Locate the cell with the specified text and output its [X, Y] center coordinate. 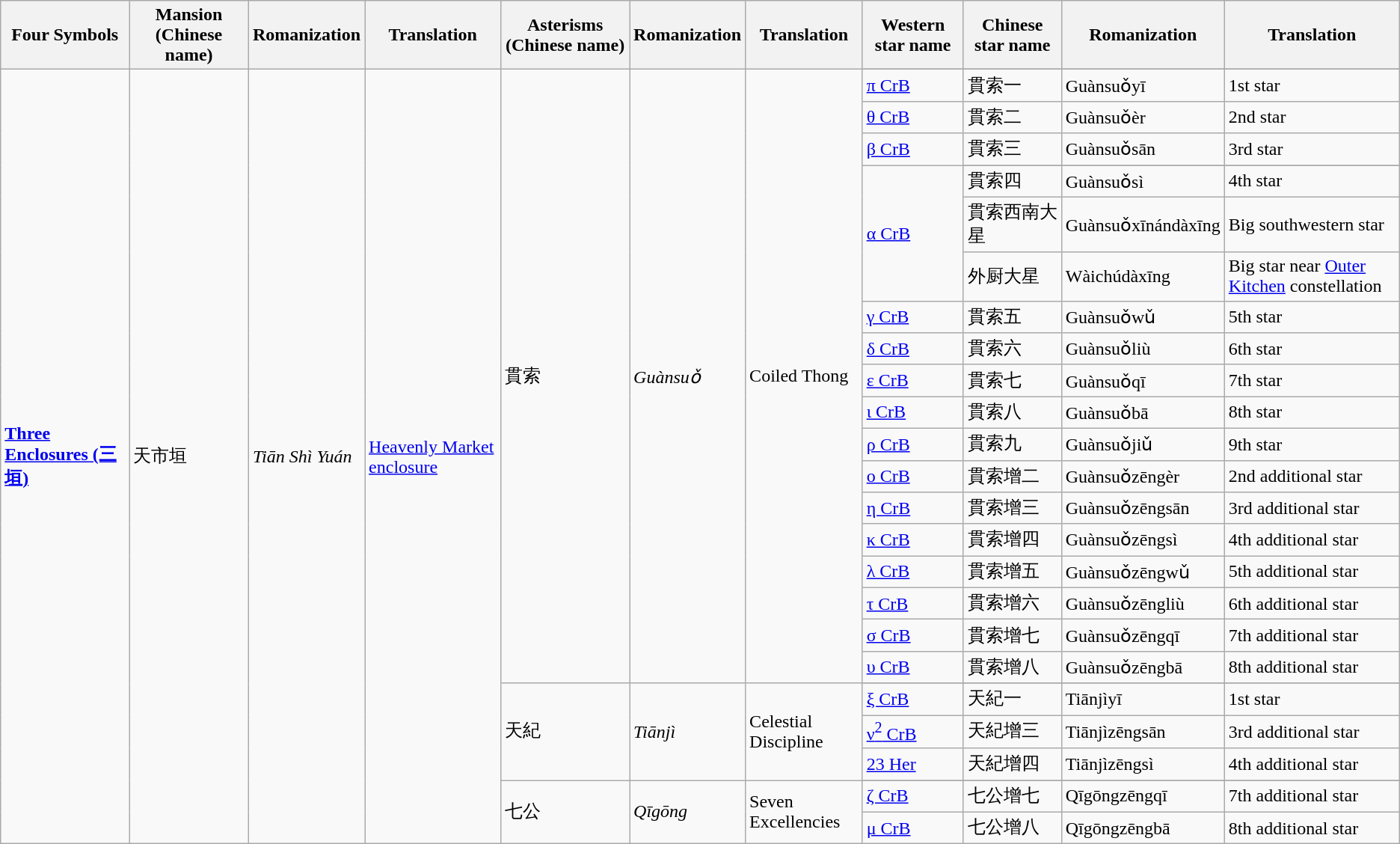
貫索西南大星 [1013, 224]
3rd star [1312, 150]
貫索三 [1013, 150]
貫索一 [1013, 85]
ζ CrB [912, 796]
λ CrB [912, 572]
Coiled Thong [805, 376]
Big star near Outer Kitchen constellation [1312, 277]
Guànsuǒzēngliù [1143, 603]
μ CrB [912, 828]
天紀 [565, 732]
貫索八 [1013, 413]
貫索增四 [1013, 540]
外厨大星 [1013, 277]
Guànsuǒèr [1143, 117]
貫索增二 [1013, 476]
Guànsuǒbā [1143, 413]
天紀增四 [1013, 765]
Guànsuǒzēngsān [1143, 509]
κ CrB [912, 540]
5th star [1312, 317]
δ CrB [912, 349]
天市垣 [189, 456]
4th star [1312, 181]
Celestial Discipline [805, 732]
7th star [1312, 380]
貫索增六 [1013, 603]
Guànsuǒzēngwǔ [1143, 572]
貫索四 [1013, 181]
6th additional star [1312, 603]
貫索七 [1013, 380]
Seven Excellencies [805, 813]
π CrB [912, 85]
天紀一 [1013, 699]
天紀增三 [1013, 732]
ι CrB [912, 413]
Guànsuǒsì [1143, 181]
ξ CrB [912, 699]
6th star [1312, 349]
Tiānjìyī [1143, 699]
七公增八 [1013, 828]
Guànsuǒzēngbā [1143, 667]
8th star [1312, 413]
貫索增三 [1013, 509]
貫索九 [1013, 444]
Wàichúdàxīng [1143, 277]
Guànsuǒzēngsì [1143, 540]
ν2 CrB [912, 732]
Mansion (Chinese name) [189, 35]
σ CrB [912, 636]
Qīgōngzēngqī [1143, 796]
Heavenly Market enclosure [433, 456]
Guànsuǒwǔ [1143, 317]
Tiānjì [688, 732]
貫索增五 [1013, 572]
Western star name [912, 35]
Tiān Shì Yuán [307, 456]
ε CrB [912, 380]
Guànsuǒjiǔ [1143, 444]
貫索六 [1013, 349]
貫索 [565, 376]
Qīgōngzēngbā [1143, 828]
β CrB [912, 150]
ο CrB [912, 476]
θ CrB [912, 117]
2nd additional star [1312, 476]
Big southwestern star [1312, 224]
Tiānjìzēngsì [1143, 765]
23 Her [912, 765]
5th additional star [1312, 572]
Guànsuǒqī [1143, 380]
τ CrB [912, 603]
Asterisms (Chinese name) [565, 35]
七公增七 [1013, 796]
γ CrB [912, 317]
Four Symbols [65, 35]
貫索增八 [1013, 667]
2nd star [1312, 117]
υ CrB [912, 667]
貫索二 [1013, 117]
9th star [1312, 444]
Guànsuǒ [688, 376]
七公 [565, 813]
貫索增七 [1013, 636]
Guànsuǒxīnándàxīng [1143, 224]
Qīgōng [688, 813]
Guànsuǒsān [1143, 150]
α CrB [912, 233]
η CrB [912, 509]
Tiānjìzēngsān [1143, 732]
ρ CrB [912, 444]
Guànsuǒzēngèr [1143, 476]
Guànsuǒliù [1143, 349]
Guànsuǒzēngqī [1143, 636]
貫索五 [1013, 317]
Three Enclosures (三垣) [65, 456]
Chinese star name [1013, 35]
Guànsuǒyī [1143, 85]
